Extract the (X, Y) coordinate from the center of the cell holding the provided text.  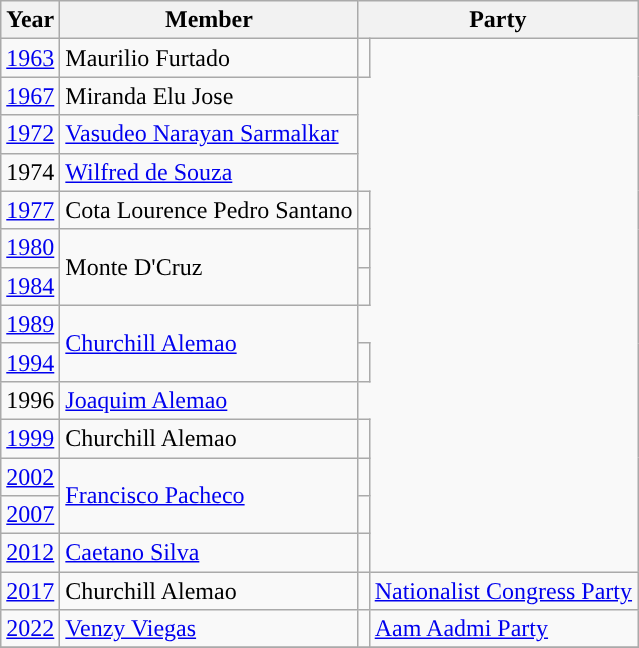
Venzy Viegas (209, 629)
Caetano Silva (209, 553)
1984 (30, 286)
1963 (30, 58)
Joaquim Alemao (209, 400)
2022 (30, 629)
Year (30, 20)
Nationalist Congress Party (503, 591)
Maurilio Furtado (209, 58)
2002 (30, 477)
2017 (30, 591)
2012 (30, 553)
1967 (30, 96)
Monte D'Cruz (209, 267)
1972 (30, 134)
Member (209, 20)
1999 (30, 438)
1989 (30, 324)
Miranda Elu Jose (209, 96)
Vasudeo Narayan Sarmalkar (209, 134)
Wilfred de Souza (209, 172)
Aam Aadmi Party (503, 629)
1980 (30, 248)
1977 (30, 210)
1994 (30, 362)
Party (498, 20)
Cota Lourence Pedro Santano (209, 210)
2007 (30, 515)
1996 (30, 400)
1974 (30, 172)
Francisco Pacheco (209, 496)
